Identify which cell holds the provided text, then report its (x, y) central coordinate. 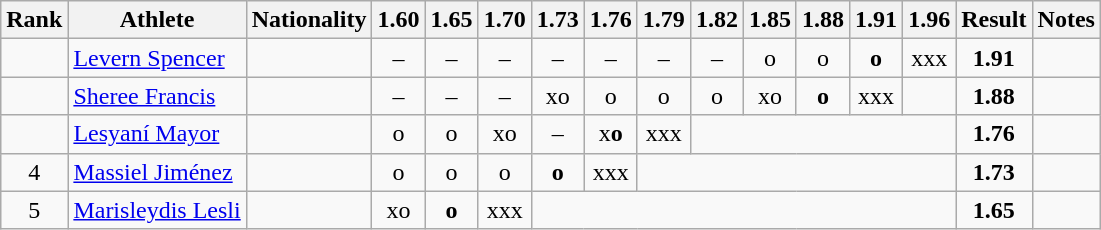
Massiel Jiménez (157, 172)
Result (994, 20)
1.70 (504, 20)
Nationality (309, 20)
1.60 (398, 20)
Athlete (157, 20)
Notes (1066, 20)
1.96 (930, 20)
1.85 (770, 20)
4 (34, 172)
Sheree Francis (157, 96)
5 (34, 210)
1.82 (716, 20)
Marisleydis Lesli (157, 210)
Rank (34, 20)
Lesyaní Mayor (157, 134)
1.79 (664, 20)
Levern Spencer (157, 58)
